Capture the cell that displays the provided text and extract its [X, Y] central coordinate. 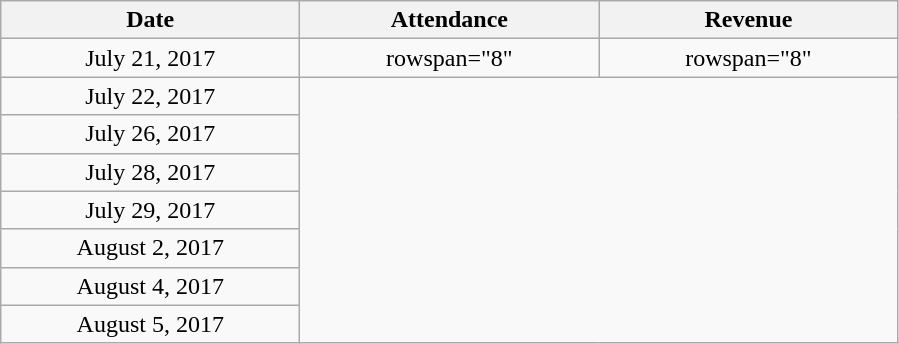
July 21, 2017 [150, 58]
August 2, 2017 [150, 248]
July 29, 2017 [150, 210]
Date [150, 20]
Attendance [450, 20]
August 4, 2017 [150, 286]
July 28, 2017 [150, 172]
Revenue [748, 20]
July 26, 2017 [150, 134]
July 22, 2017 [150, 96]
August 5, 2017 [150, 324]
